Capture the cell that displays the provided text and extract its (X, Y) central coordinate. 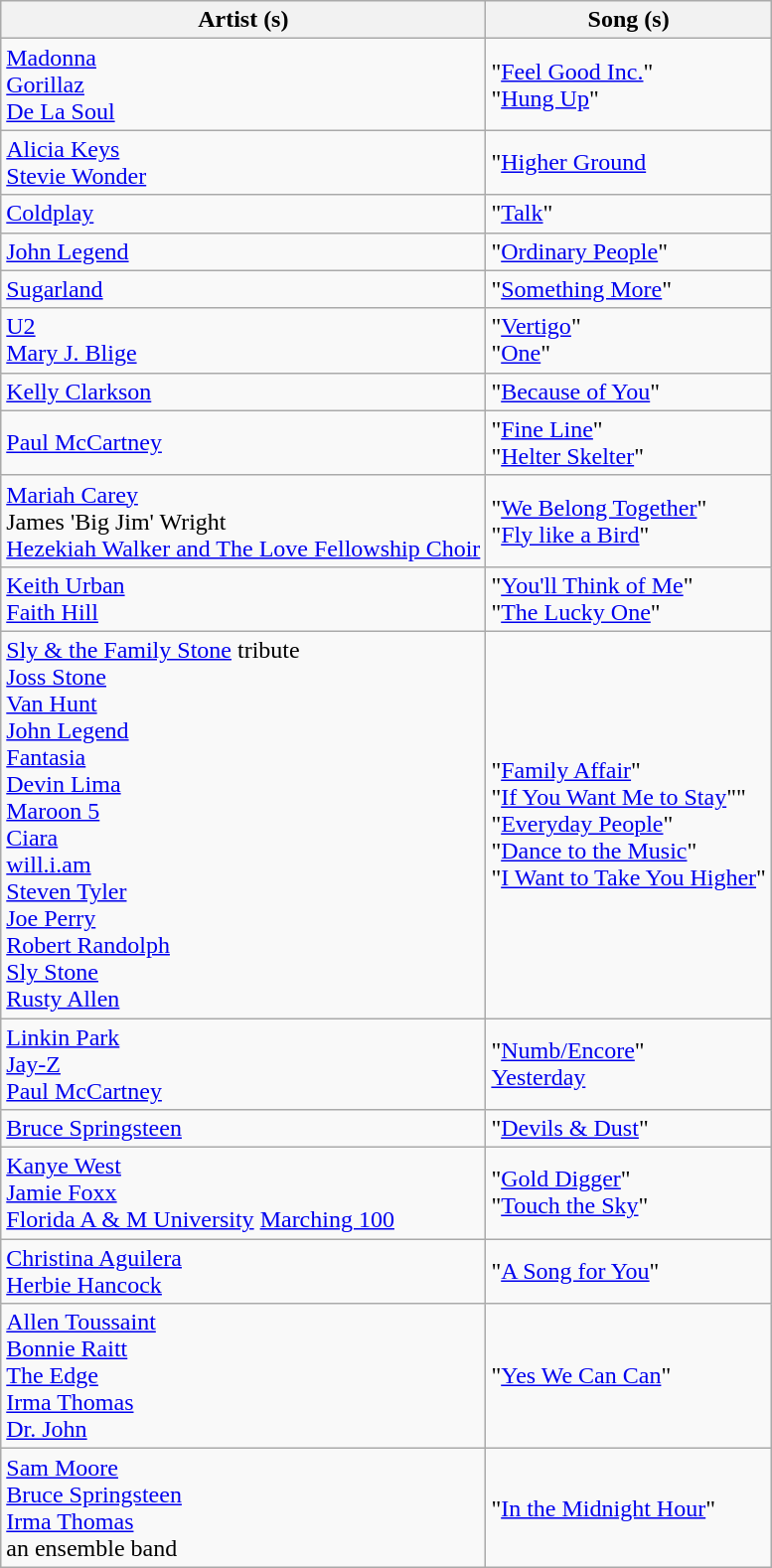
"Higher Ground (628, 163)
Mariah CareyJames 'Big Jim' WrightHezekiah Walker and The Love Fellowship Choir (243, 521)
"Gold Digger""Touch the Sky" (628, 1193)
Paul McCartney (243, 443)
"Vertigo""One" (628, 340)
"You'll Think of Me""The Lucky One" (628, 598)
"We Belong Together""Fly like a Bird" (628, 521)
Artist (s) (243, 20)
U2Mary J. Blige (243, 340)
Sam MooreBruce SpringsteenIrma Thomasan ensemble band (243, 1508)
Linkin ParkJay-ZPaul McCartney (243, 1063)
"Feel Good Inc.""Hung Up" (628, 84)
"A Song for You" (628, 1272)
"Something More" (628, 289)
"Numb/Encore"Yesterday (628, 1063)
John Legend (243, 251)
Allen ToussaintBonnie RaittThe EdgeIrma ThomasDr. John (243, 1376)
"Fine Line""Helter Skelter" (628, 443)
MadonnaGorillazDe La Soul (243, 84)
Coldplay (243, 214)
"Talk" (628, 214)
Bruce Springsteen (243, 1129)
Christina AguileraHerbie Hancock (243, 1272)
Kelly Clarkson (243, 392)
Sugarland (243, 289)
Keith UrbanFaith Hill (243, 598)
"Family Affair""If You Want Me to Stay"""Everyday People""Dance to the Music""I Want to Take You Higher" (628, 825)
"In the Midnight Hour" (628, 1508)
"Yes We Can Can" (628, 1376)
Kanye WestJamie FoxxFlorida A & M University Marching 100 (243, 1193)
"Because of You" (628, 392)
Alicia KeysStevie Wonder (243, 163)
Song (s) (628, 20)
"Ordinary People" (628, 251)
"Devils & Dust" (628, 1129)
